Capture the cell that displays the provided text and extract its (x, y) central coordinate. 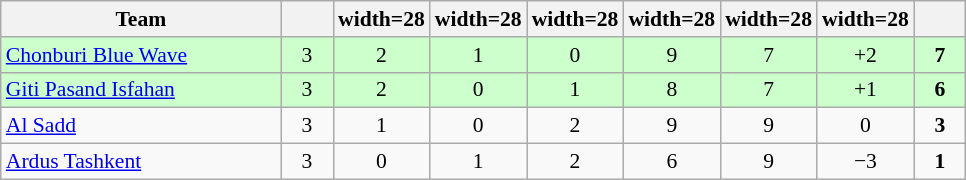
Al Sadd (141, 126)
−3 (866, 162)
Chonburi Blue Wave (141, 55)
8 (672, 90)
+2 (866, 55)
Ardus Tashkent (141, 162)
+1 (866, 90)
Giti Pasand Isfahan (141, 90)
Team (141, 19)
